Determine the [X, Y] coordinate at the center of the cell enclosing the given text.  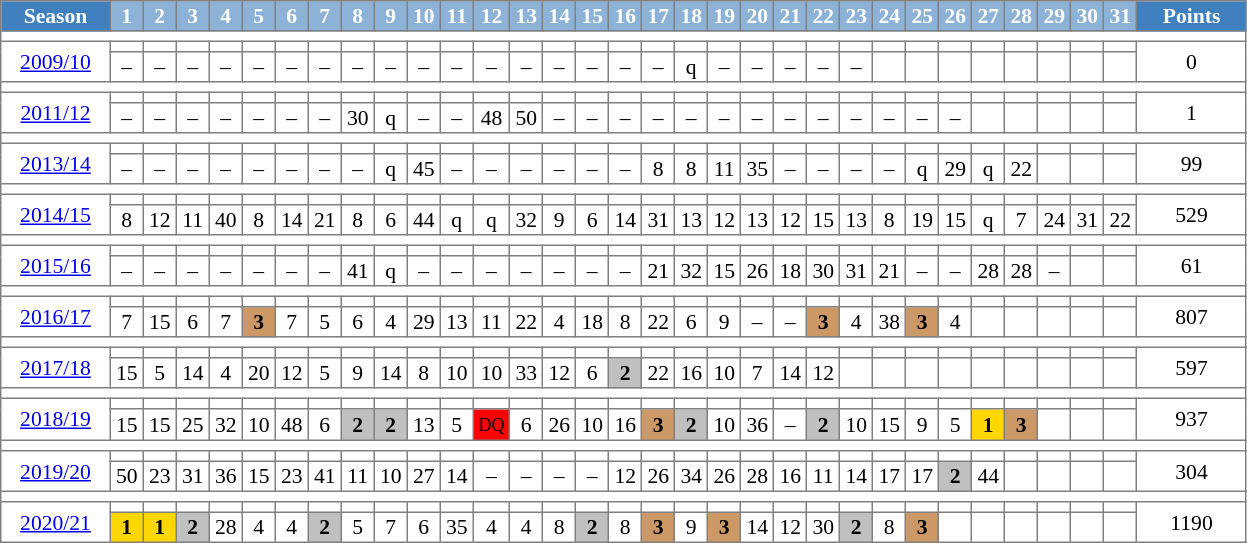
99 [1192, 163]
2019/20 [56, 471]
2018/19 [56, 419]
Points [1192, 16]
34 [692, 476]
597 [1192, 367]
38 [890, 322]
45 [424, 169]
807 [1192, 316]
937 [1192, 419]
DQ [492, 425]
33 [526, 373]
2011/12 [56, 112]
61 [1192, 265]
2013/14 [56, 163]
2017/18 [56, 367]
0 [1192, 61]
40 [226, 220]
2015/16 [56, 265]
Season [56, 16]
2014/15 [56, 214]
529 [1192, 214]
304 [1192, 471]
2020/21 [56, 522]
2016/17 [56, 316]
1190 [1192, 522]
2009/10 [56, 61]
